Find where the given text appears and provide that cell's center as [x, y] coordinate. 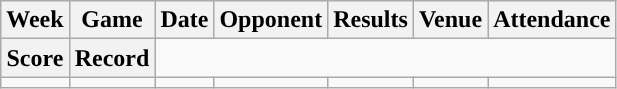
Game [112, 20]
Record [112, 58]
Score [35, 58]
Week [35, 20]
Results [371, 20]
Date [184, 20]
Venue [450, 20]
Opponent [271, 20]
Attendance [552, 20]
